Return the (X, Y) coordinate for the center point of the cell that contains the specified text.  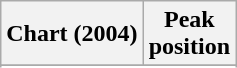
Chart (2004) (72, 34)
Peakposition (189, 34)
